Return the (x, y) coordinate for the center point of the cell that contains the specified text.  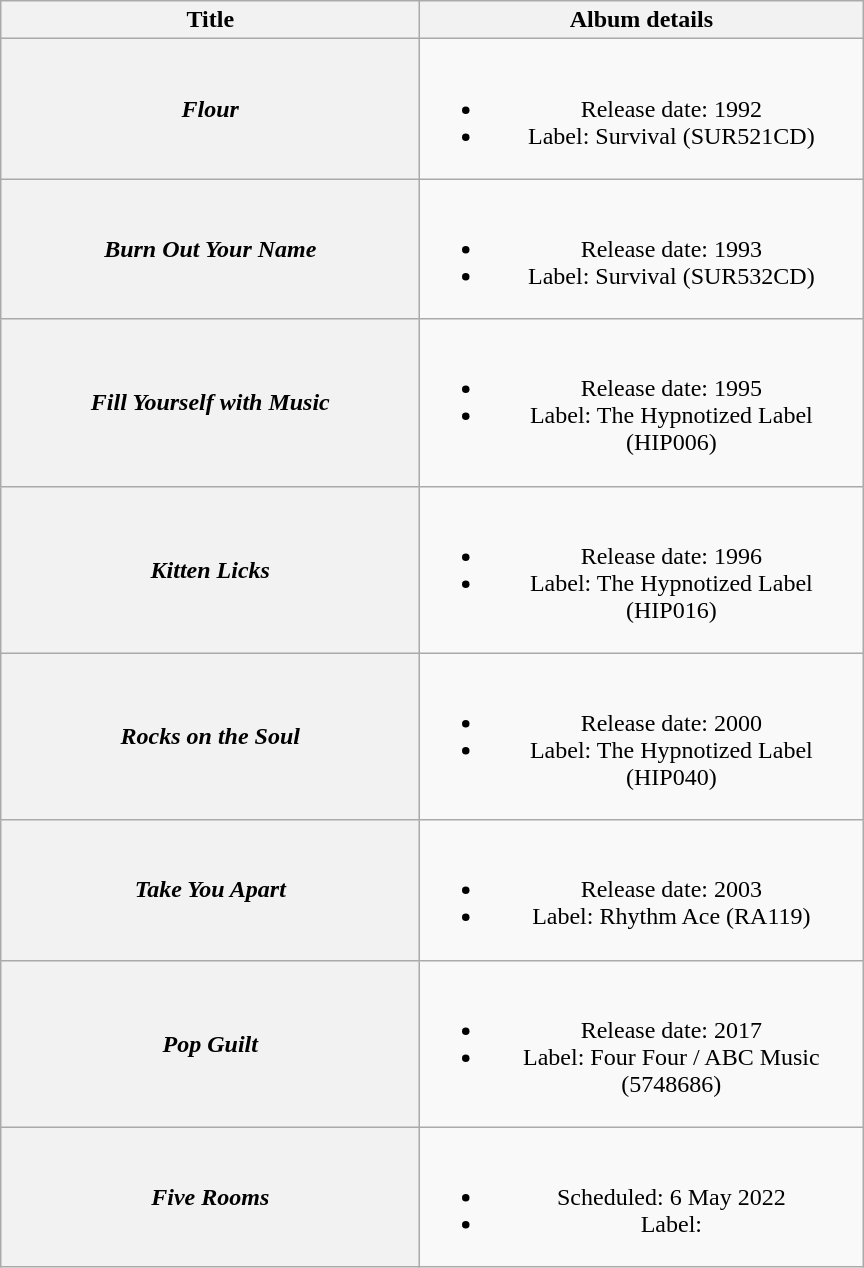
Release date: 1996Label: The Hypnotized Label (HIP016) (642, 570)
Kitten Licks (210, 570)
Album details (642, 20)
Release date: 2003Label: Rhythm Ace (RA119) (642, 890)
Release date: 2000Label: The Hypnotized Label (HIP040) (642, 736)
Rocks on the Soul (210, 736)
Release date: 1995Label: The Hypnotized Label (HIP006) (642, 402)
Scheduled: 6 May 2022Label: (642, 1197)
Take You Apart (210, 890)
Pop Guilt (210, 1044)
Fill Yourself with Music (210, 402)
Title (210, 20)
Burn Out Your Name (210, 249)
Flour (210, 109)
Release date: 1992Label: Survival (SUR521CD) (642, 109)
Release date: 2017Label: Four Four / ABC Music (5748686) (642, 1044)
Five Rooms (210, 1197)
Release date: 1993Label: Survival (SUR532CD) (642, 249)
